Find where the given text appears and provide that cell's center as (x, y) coordinate. 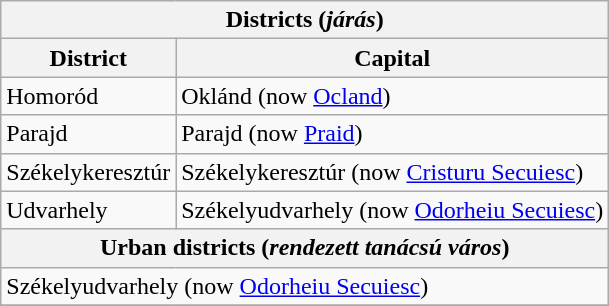
Oklánd (now Ocland) (392, 96)
Districts (járás) (305, 20)
Homoród (88, 96)
Udvarhely (88, 210)
Capital (392, 58)
Urban districts (rendezett tanácsú város) (305, 248)
Parajd (now Praid) (392, 134)
Székelykeresztúr (now Cristuru Secuiesc) (392, 172)
Székelykeresztúr (88, 172)
Parajd (88, 134)
District (88, 58)
